Pinpoint the cell where the given text exists, returning its [x, y] midpoint coordinate. 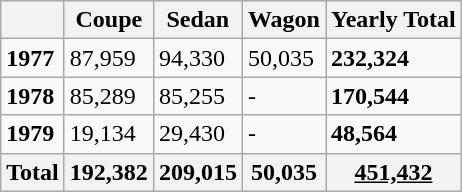
87,959 [108, 58]
19,134 [108, 134]
170,544 [394, 96]
29,430 [198, 134]
48,564 [394, 134]
451,432 [394, 172]
1977 [33, 58]
Wagon [284, 20]
94,330 [198, 58]
232,324 [394, 58]
85,289 [108, 96]
Coupe [108, 20]
1979 [33, 134]
192,382 [108, 172]
209,015 [198, 172]
85,255 [198, 96]
Sedan [198, 20]
Total [33, 172]
Yearly Total [394, 20]
1978 [33, 96]
